Scan for the cell matching the given text and deliver its (x, y) coordinate at center. 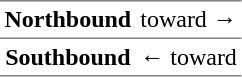
Southbound (68, 57)
toward → (189, 20)
← toward (189, 57)
Northbound (68, 20)
